Find where the given text appears and provide that cell's center as [x, y] coordinate. 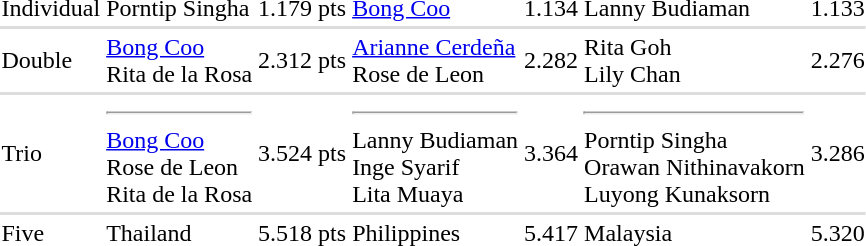
2.282 [552, 60]
Arianne Cerdeña Rose de Leon [436, 60]
Porntip Singha Orawan NithinavakornLuyong Kunaksorn [695, 154]
3.364 [552, 154]
3.286 [838, 154]
3.524 pts [302, 154]
Double [51, 60]
Lanny Budiaman Inge SyarifLita Muaya [436, 154]
Rita Goh Lily Chan [695, 60]
Trio [51, 154]
2.312 pts [302, 60]
Bong Coo Rita de la Rosa [180, 60]
2.276 [838, 60]
Bong Coo Rose de LeonRita de la Rosa [180, 154]
